Scan for the cell matching the given text and deliver its [X, Y] coordinate at center. 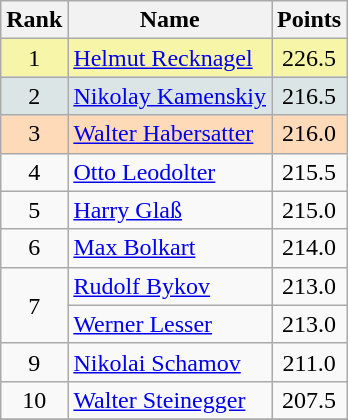
226.5 [310, 58]
214.0 [310, 248]
10 [34, 400]
Otto Leodolter [170, 172]
7 [34, 305]
3 [34, 134]
Rudolf Bykov [170, 286]
Werner Lesser [170, 324]
216.0 [310, 134]
Walter Habersatter [170, 134]
Helmut Recknagel [170, 58]
Nikolai Schamov [170, 362]
215.5 [310, 172]
4 [34, 172]
Walter Steinegger [170, 400]
Harry Glaß [170, 210]
9 [34, 362]
215.0 [310, 210]
2 [34, 96]
6 [34, 248]
211.0 [310, 362]
Nikolay Kamenskiy [170, 96]
Max Bolkart [170, 248]
216.5 [310, 96]
Points [310, 20]
207.5 [310, 400]
Name [170, 20]
Rank [34, 20]
5 [34, 210]
1 [34, 58]
